Return (X, Y) of the center of cell containing provided text 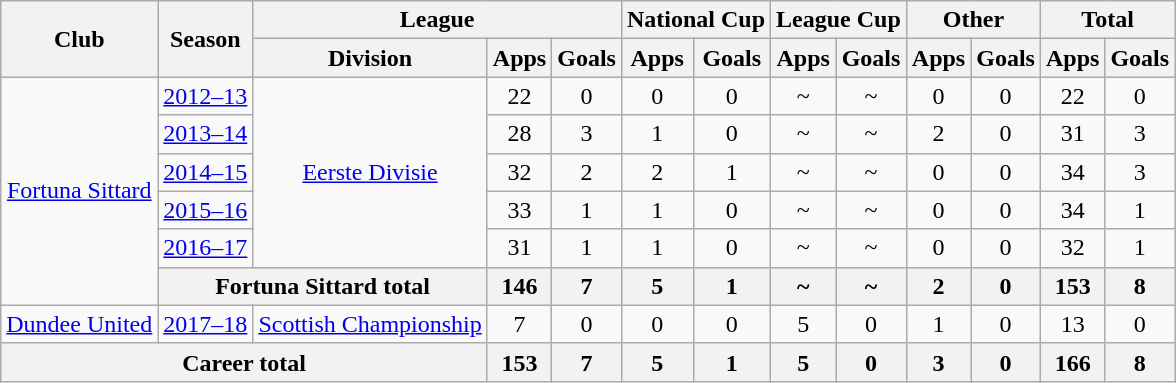
28 (519, 134)
Career total (244, 362)
2014–15 (206, 172)
Total (1107, 20)
Scottish Championship (370, 324)
2016–17 (206, 248)
33 (519, 210)
Fortuna Sittard total (322, 286)
146 (519, 286)
League (438, 20)
Season (206, 39)
166 (1072, 362)
National Cup (696, 20)
2015–16 (206, 210)
2012–13 (206, 96)
2017–18 (206, 324)
Fortuna Sittard (80, 191)
2013–14 (206, 134)
13 (1072, 324)
League Cup (839, 20)
Other (973, 20)
Club (80, 39)
Dundee United (80, 324)
Division (370, 58)
Eerste Divisie (370, 172)
